From the cell containing the given text, extract its center point as (x, y) coordinate. 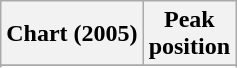
Peak position (189, 34)
Chart (2005) (72, 34)
